Pinpoint the cell where the given text exists, returning its [X, Y] midpoint coordinate. 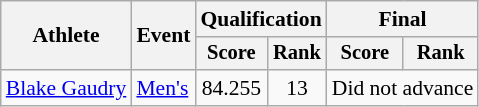
13 [297, 88]
Qualification [260, 19]
84.255 [231, 88]
Men's [163, 88]
Athlete [66, 36]
Event [163, 36]
Final [403, 19]
Blake Gaudry [66, 88]
Did not advance [403, 88]
